Detect which cell encompasses the target text, then output its [X, Y] center coordinate. 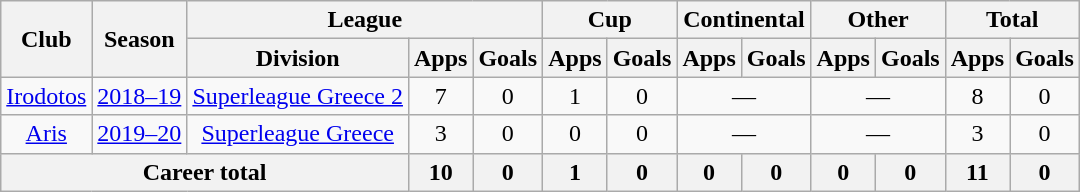
Superleague Greece 2 [298, 96]
8 [977, 96]
Aris [46, 134]
Continental [744, 20]
Total [1012, 20]
Cup [610, 20]
Other [878, 20]
Irodotos [46, 96]
2019–20 [140, 134]
Career total [205, 172]
League [365, 20]
Club [46, 39]
Superleague Greece [298, 134]
7 [440, 96]
2018–19 [140, 96]
10 [440, 172]
Season [140, 39]
11 [977, 172]
Division [298, 58]
